Locate the cell with the specified text and output its [X, Y] center coordinate. 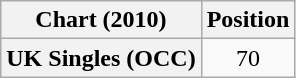
UK Singles (OCC) [101, 58]
Chart (2010) [101, 20]
70 [248, 58]
Position [248, 20]
